Pinpoint the cell where the given text exists, returning its (X, Y) midpoint coordinate. 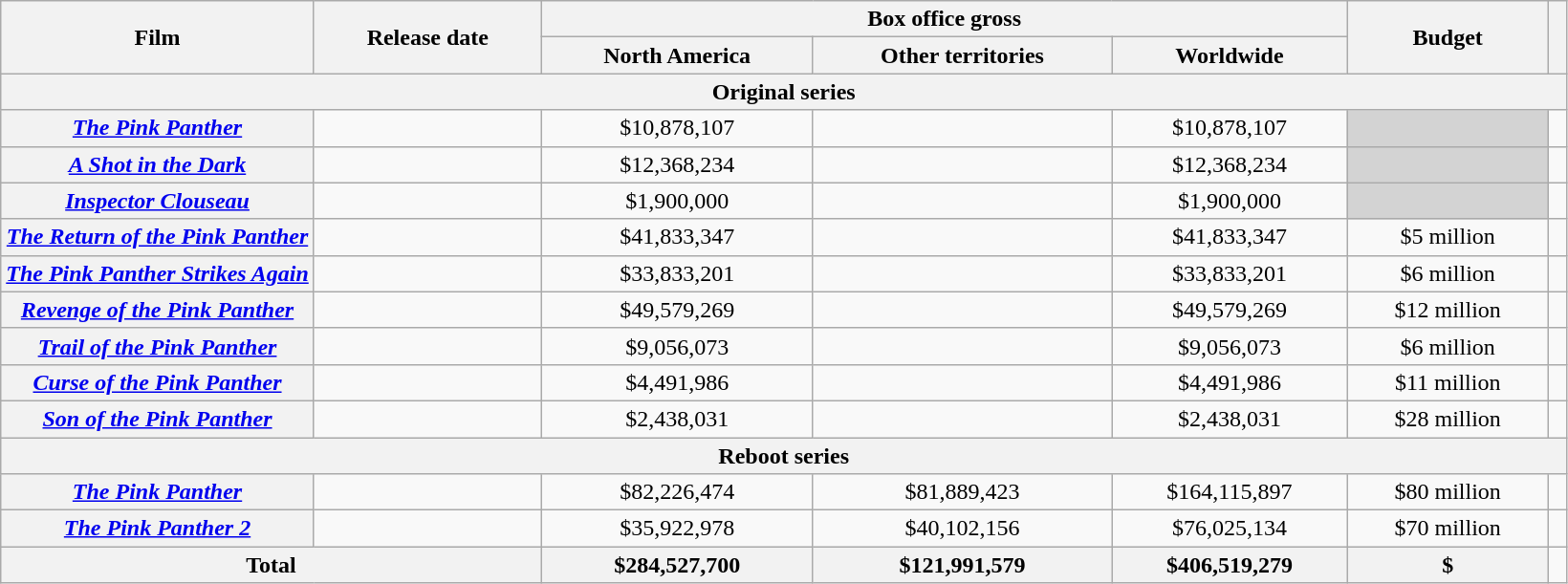
Revenge of the Pink Panther (158, 310)
Worldwide (1230, 55)
The Return of the Pink Panther (158, 237)
$11 million (1448, 382)
Total (272, 565)
Budget (1448, 37)
Other territories (962, 55)
$121,991,579 (962, 565)
Reboot series (784, 456)
North America (677, 55)
$40,102,156 (962, 529)
Inspector Clouseau (158, 201)
Son of the Pink Panther (158, 419)
A Shot in the Dark (158, 164)
Curse of the Pink Panther (158, 382)
The Pink Panther Strikes Again (158, 273)
$284,527,700 (677, 565)
$81,889,423 (962, 492)
$80 million (1448, 492)
Trail of the Pink Panther (158, 346)
$28 million (1448, 419)
$70 million (1448, 529)
$5 million (1448, 237)
$76,025,134 (1230, 529)
$35,922,978 (677, 529)
$406,519,279 (1230, 565)
The Pink Panther 2 (158, 529)
Box office gross (945, 19)
Film (158, 37)
Original series (784, 92)
$ (1448, 565)
$164,115,897 (1230, 492)
$12 million (1448, 310)
$82,226,474 (677, 492)
Release date (427, 37)
